Locate the cell with the specified text and output its [X, Y] center coordinate. 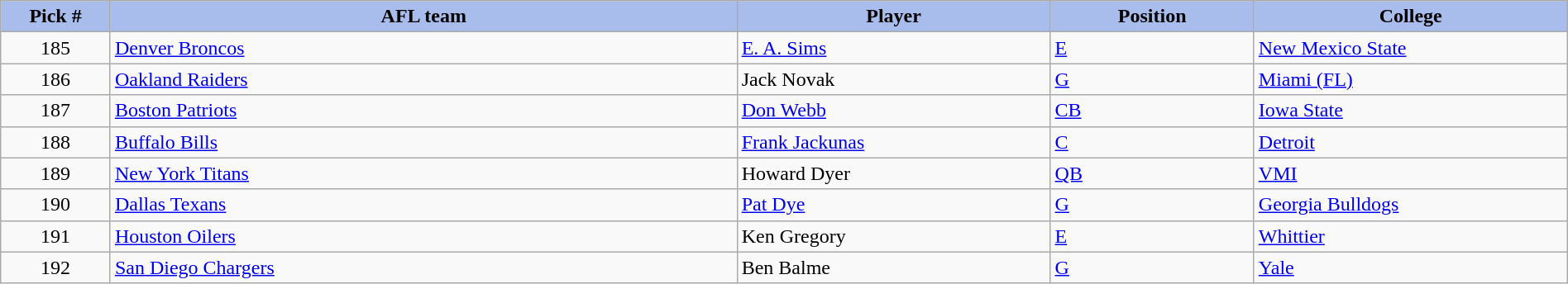
189 [56, 173]
Player [893, 17]
191 [56, 236]
186 [56, 79]
Jack Novak [893, 79]
AFL team [423, 17]
Denver Broncos [423, 48]
Pick # [56, 17]
188 [56, 142]
New York Titans [423, 173]
Detroit [1411, 142]
QB [1152, 173]
VMI [1411, 173]
Oakland Raiders [423, 79]
College [1411, 17]
Howard Dyer [893, 173]
Houston Oilers [423, 236]
Dallas Texans [423, 205]
190 [56, 205]
Position [1152, 17]
Whittier [1411, 236]
E. A. Sims [893, 48]
185 [56, 48]
187 [56, 111]
C [1152, 142]
Iowa State [1411, 111]
192 [56, 267]
Pat Dye [893, 205]
Ben Balme [893, 267]
San Diego Chargers [423, 267]
CB [1152, 111]
Yale [1411, 267]
Buffalo Bills [423, 142]
Frank Jackunas [893, 142]
Boston Patriots [423, 111]
New Mexico State [1411, 48]
Miami (FL) [1411, 79]
Ken Gregory [893, 236]
Georgia Bulldogs [1411, 205]
Don Webb [893, 111]
